Locate the cell with the specified text and output its (X, Y) center coordinate. 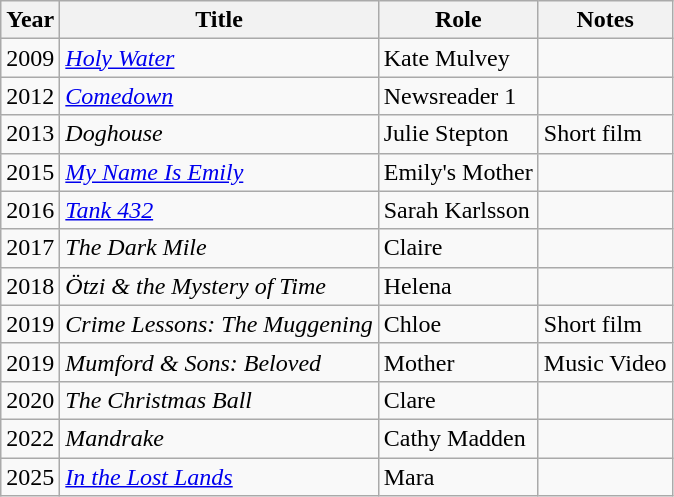
Kate Mulvey (458, 58)
Notes (605, 20)
Clare (458, 400)
My Name Is Emily (219, 172)
In the Lost Lands (219, 477)
Claire (458, 248)
The Dark Mile (219, 248)
Emily's Mother (458, 172)
Chloe (458, 324)
Ötzi & the Mystery of Time (219, 286)
Mumford & Sons: Beloved (219, 362)
2015 (30, 172)
Comedown (219, 96)
2017 (30, 248)
2018 (30, 286)
Newsreader 1 (458, 96)
Julie Stepton (458, 134)
Year (30, 20)
Tank 432 (219, 210)
Mother (458, 362)
Doghouse (219, 134)
2009 (30, 58)
2016 (30, 210)
2013 (30, 134)
Mandrake (219, 438)
Holy Water (219, 58)
Music Video (605, 362)
Mara (458, 477)
Crime Lessons: The Muggening (219, 324)
Helena (458, 286)
The Christmas Ball (219, 400)
2012 (30, 96)
2025 (30, 477)
Cathy Madden (458, 438)
Title (219, 20)
Role (458, 20)
2022 (30, 438)
Sarah Karlsson (458, 210)
2020 (30, 400)
